Search for the cell housing the specified text and yield its (x, y) center coordinate. 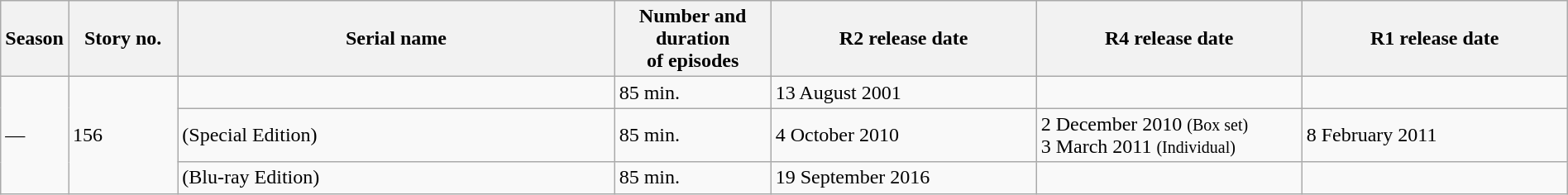
2 December 2010 (Box set)3 March 2011 (Individual) (1169, 136)
(Blu-ray Edition) (396, 178)
13 August 2001 (903, 93)
8 February 2011 (1434, 136)
(Special Edition) (396, 136)
— (35, 136)
19 September 2016 (903, 178)
R1 release date (1434, 39)
R2 release date (903, 39)
Season (35, 39)
4 October 2010 (903, 136)
Story no. (122, 39)
R4 release date (1169, 39)
156 (122, 136)
Serial name (396, 39)
Number and durationof episodes (693, 39)
